Capture the cell that displays the provided text and extract its (x, y) central coordinate. 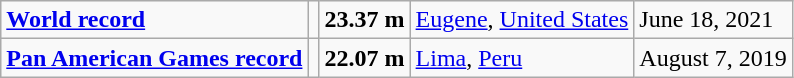
August 7, 2019 (713, 58)
23.37 m (364, 20)
Pan American Games record (154, 58)
June 18, 2021 (713, 20)
World record (154, 20)
Eugene, United States (522, 20)
Lima, Peru (522, 58)
22.07 m (364, 58)
